Output the [x, y] coordinate of the center of the cell containing the given text.  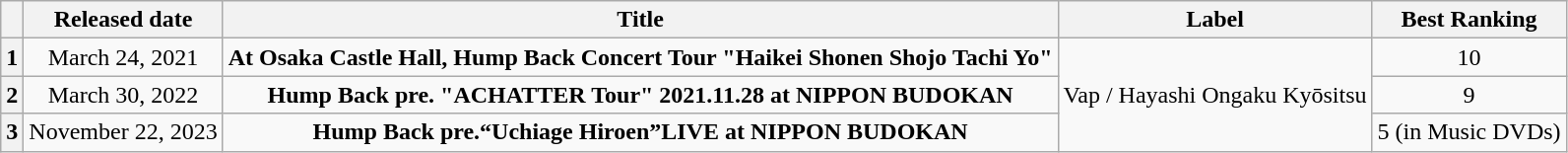
10 [1470, 57]
1 [12, 57]
At Osaka Castle Hall, Hump Back Concert Tour "Haikei Shonen Shojo Tachi Yo" [640, 57]
3 [12, 132]
Best Ranking [1470, 20]
Released date [123, 20]
9 [1470, 95]
2 [12, 95]
Title [640, 20]
Hump Back pre.“Uchiage Hiroen”LIVE at NIPPON BUDOKAN [640, 132]
November 22, 2023 [123, 132]
March 30, 2022 [123, 95]
Label [1215, 20]
Vap / Hayashi Ongaku Kyōsitsu [1215, 95]
March 24, 2021 [123, 57]
5 (in Music DVDs) [1470, 132]
Hump Back pre. "ACHATTER Tour" 2021.11.28 at NIPPON BUDOKAN [640, 95]
